Locate the cell with the specified text and output its (x, y) center coordinate. 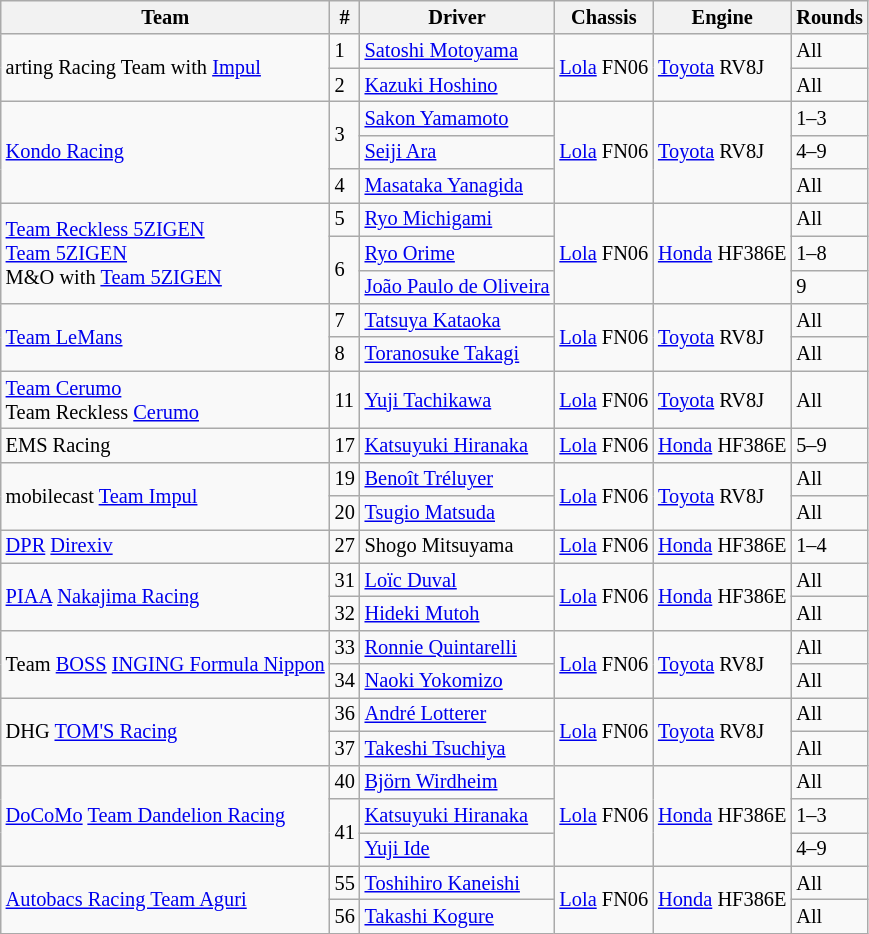
André Lotterer (458, 714)
31 (345, 580)
Autobacs Racing Team Aguri (166, 900)
Ryo Orime (458, 253)
5–9 (830, 445)
34 (345, 681)
4 (345, 186)
2 (345, 85)
1 (345, 51)
1–8 (830, 253)
33 (345, 647)
Sakon Yamamoto (458, 118)
Takeshi Tsuchiya (458, 748)
Kondo Racing (166, 152)
36 (345, 714)
Ryo Michigami (458, 219)
6 (345, 270)
Rounds (830, 17)
Masataka Yanagida (458, 186)
37 (345, 748)
Team (166, 17)
Chassis (604, 17)
Engine (722, 17)
mobilecast Team Impul (166, 496)
PIAA Nakajima Racing (166, 596)
EMS Racing (166, 445)
Toshihiro Kaneishi (458, 883)
Benoît Tréluyer (458, 479)
Satoshi Motoyama (458, 51)
Driver (458, 17)
DoCoMo Team Dandelion Racing (166, 816)
Team Reckless 5ZIGENTeam 5ZIGENM&O with Team 5ZIGEN (166, 252)
7 (345, 320)
# (345, 17)
Ronnie Quintarelli (458, 647)
DHG TOM'S Racing (166, 730)
11 (345, 400)
3 (345, 134)
32 (345, 613)
56 (345, 916)
9 (830, 287)
20 (345, 513)
Hideki Mutoh (458, 613)
Björn Wirdheim (458, 782)
Team LeMans (166, 336)
Tsugio Matsuda (458, 513)
Naoki Yokomizo (458, 681)
Team CerumoTeam Reckless Cerumo (166, 400)
19 (345, 479)
DPR Direxiv (166, 546)
41 (345, 832)
8 (345, 354)
Team BOSS INGING Formula Nippon (166, 664)
arting Racing Team with Impul (166, 68)
Kazuki Hoshino (458, 85)
João Paulo de Oliveira (458, 287)
27 (345, 546)
Tatsuya Kataoka (458, 320)
55 (345, 883)
Yuji Ide (458, 849)
Seiji Ara (458, 152)
17 (345, 445)
Yuji Tachikawa (458, 400)
Loïc Duval (458, 580)
Toranosuke Takagi (458, 354)
Shogo Mitsuyama (458, 546)
40 (345, 782)
Takashi Kogure (458, 916)
5 (345, 219)
1–4 (830, 546)
